Output the (X, Y) coordinate of the center of the cell containing the given text.  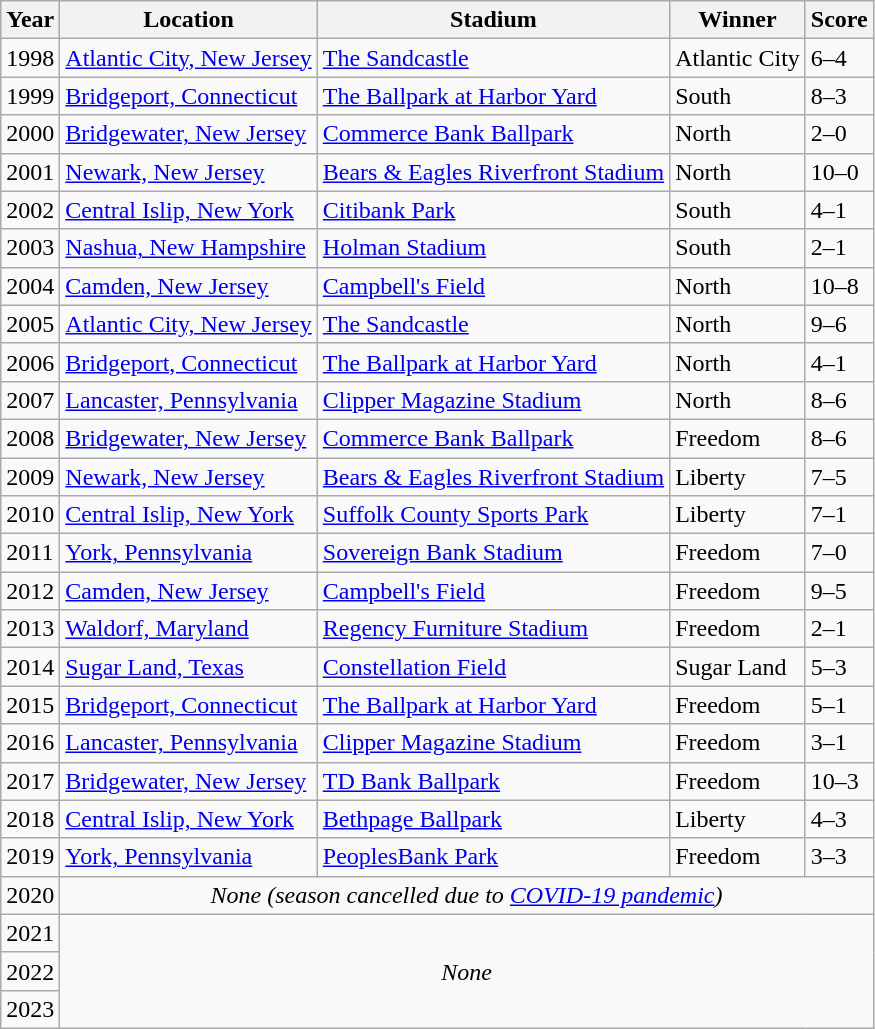
2015 (30, 705)
2008 (30, 438)
Sugar Land, Texas (188, 667)
5–3 (839, 667)
Stadium (493, 20)
8–3 (839, 96)
Location (188, 20)
2000 (30, 134)
Bethpage Ballpark (493, 819)
2023 (30, 1009)
Regency Furniture Stadium (493, 629)
None (season cancelled due to COVID-19 pandemic) (466, 895)
Constellation Field (493, 667)
2013 (30, 629)
9–6 (839, 324)
2002 (30, 210)
7–1 (839, 515)
Winner (738, 20)
2014 (30, 667)
4–3 (839, 819)
PeoplesBank Park (493, 857)
2021 (30, 933)
2020 (30, 895)
1999 (30, 96)
Sugar Land (738, 667)
Suffolk County Sports Park (493, 515)
Holman Stadium (493, 248)
7–5 (839, 477)
7–0 (839, 553)
TD Bank Ballpark (493, 781)
2012 (30, 591)
None (466, 971)
Nashua, New Hampshire (188, 248)
2017 (30, 781)
Score (839, 20)
Year (30, 20)
2010 (30, 515)
Citibank Park (493, 210)
3–3 (839, 857)
10–8 (839, 286)
5–1 (839, 705)
2–0 (839, 134)
9–5 (839, 591)
Sovereign Bank Stadium (493, 553)
2005 (30, 324)
Atlantic City (738, 58)
Waldorf, Maryland (188, 629)
2007 (30, 400)
2011 (30, 553)
2019 (30, 857)
2003 (30, 248)
2009 (30, 477)
6–4 (839, 58)
2006 (30, 362)
1998 (30, 58)
2016 (30, 743)
2001 (30, 172)
10–0 (839, 172)
2022 (30, 971)
2018 (30, 819)
3–1 (839, 743)
10–3 (839, 781)
2004 (30, 286)
